Identify which cell holds the provided text, then report its [X, Y] central coordinate. 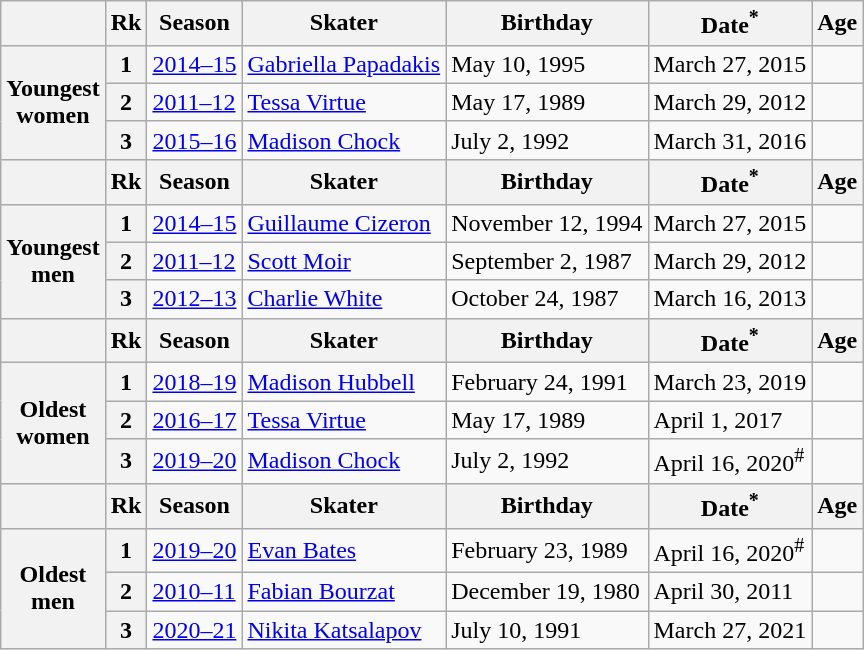
April 1, 2017 [730, 420]
Gabriella Papadakis [344, 64]
2016–17 [194, 420]
September 2, 1987 [547, 261]
May 10, 1995 [547, 64]
Fabian Bourzat [344, 592]
2010–11 [194, 592]
July 10, 1991 [547, 630]
March 31, 2016 [730, 140]
Nikita Katsalapov [344, 630]
February 24, 1991 [547, 382]
December 19, 1980 [547, 592]
2018–19 [194, 382]
2015–16 [194, 140]
Guillaume Cizeron [344, 223]
March 16, 2013 [730, 299]
2012–13 [194, 299]
Youngestmen [53, 261]
November 12, 1994 [547, 223]
Oldestmen [53, 588]
Oldestwomen [53, 424]
Youngestwomen [53, 102]
Madison Hubbell [344, 382]
October 24, 1987 [547, 299]
April 30, 2011 [730, 592]
February 23, 1989 [547, 550]
Scott Moir [344, 261]
Charlie White [344, 299]
Evan Bates [344, 550]
March 27, 2021 [730, 630]
2020–21 [194, 630]
March 23, 2019 [730, 382]
